Provide the [X, Y] coordinate of the cell's center where the given text is located.  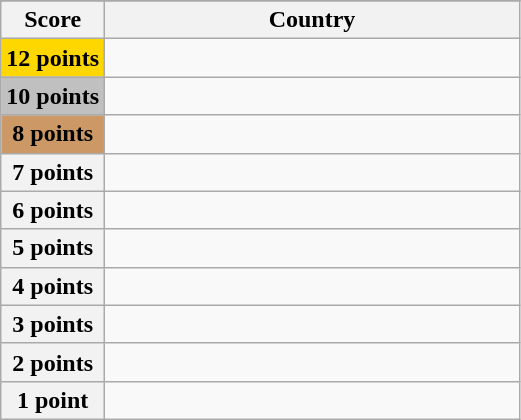
3 points [53, 324]
4 points [53, 286]
Score [53, 20]
12 points [53, 58]
10 points [53, 96]
2 points [53, 362]
7 points [53, 172]
8 points [53, 134]
6 points [53, 210]
Country [312, 20]
5 points [53, 248]
1 point [53, 400]
